Provide the [X, Y] coordinate of the cell's center where the given text is located.  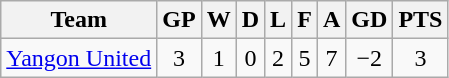
Team [79, 20]
GD [370, 20]
7 [331, 58]
Yangon United [79, 58]
PTS [420, 20]
5 [305, 58]
2 [278, 58]
−2 [370, 58]
W [218, 20]
F [305, 20]
D [250, 20]
GP [179, 20]
L [278, 20]
1 [218, 58]
0 [250, 58]
A [331, 20]
